Locate the cell with the specified text and output its [x, y] center coordinate. 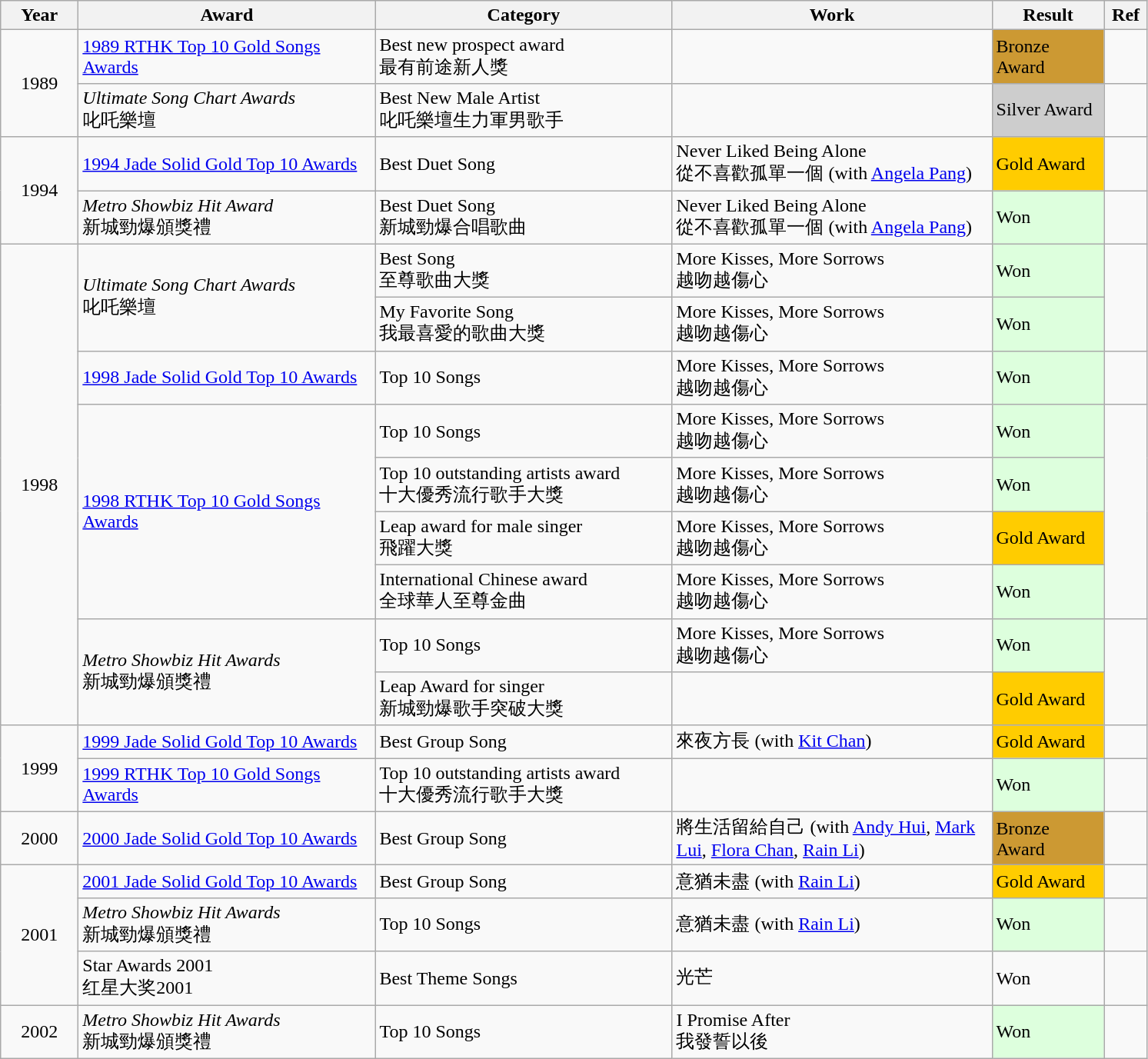
I Promise After 我發誓以後 [832, 1031]
2001 Jade Solid Gold Top 10 Awards [227, 881]
來夜方長 (with Kit Chan) [832, 741]
Best New Male Artist 叱吒樂壇生力軍男歌手 [524, 110]
Work [832, 15]
Best new prospect award 最有前途新人獎 [524, 57]
2002 [40, 1031]
Metro Showbiz Hit Award 新城勁爆頒獎禮 [227, 218]
1989 RTHK Top 10 Gold Songs Awards [227, 57]
1998 Jade Solid Gold Top 10 Awards [227, 378]
Best Duet Song [524, 164]
International Chinese award 全球華人至尊金曲 [524, 591]
1999 RTHK Top 10 Gold Songs Awards [227, 785]
光芒 [832, 978]
1994 Jade Solid Gold Top 10 Awards [227, 164]
將生活留給自己 (with Andy Hui, Mark Lui, Flora Chan, Rain Li) [832, 838]
1998 RTHK Top 10 Gold Songs Awards [227, 511]
Best Song 至尊歌曲大獎 [524, 271]
1999 [40, 768]
2001 [40, 935]
1999 Jade Solid Gold Top 10 Awards [227, 741]
Leap Award for singer 新城勁爆歌手突破大獎 [524, 699]
1994 [40, 191]
Best Duet Song 新城勁爆合唱歌曲 [524, 218]
Ref [1126, 15]
Year [40, 15]
Result [1048, 15]
1998 [40, 485]
Silver Award [1048, 110]
2000 Jade Solid Gold Top 10 Awards [227, 838]
Category [524, 15]
Leap award for male singer 飛躍大獎 [524, 538]
My Favorite Song 我最喜愛的歌曲大獎 [524, 325]
Best Theme Songs [524, 978]
Star Awards 2001红星大奖2001 [227, 978]
1989 [40, 83]
2000 [40, 838]
Award [227, 15]
